Find where the given text appears and provide that cell's center as (x, y) coordinate. 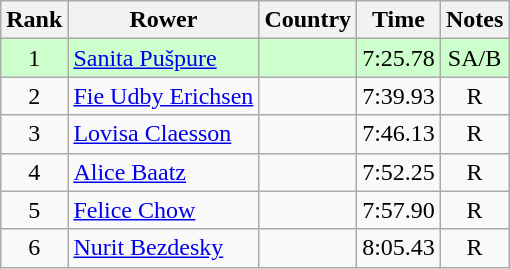
Alice Baatz (164, 172)
SA/B (474, 58)
7:52.25 (399, 172)
3 (34, 134)
6 (34, 248)
2 (34, 96)
7:46.13 (399, 134)
1 (34, 58)
Time (399, 20)
7:25.78 (399, 58)
Lovisa Claesson (164, 134)
8:05.43 (399, 248)
7:57.90 (399, 210)
Sanita Pušpure (164, 58)
7:39.93 (399, 96)
5 (34, 210)
Felice Chow (164, 210)
Fie Udby Erichsen (164, 96)
Nurit Bezdesky (164, 248)
Country (308, 20)
Notes (474, 20)
Rank (34, 20)
Rower (164, 20)
4 (34, 172)
